Pinpoint the cell where the given text exists, returning its [X, Y] midpoint coordinate. 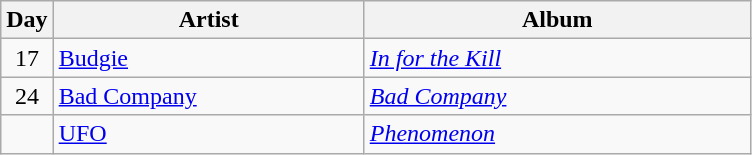
Artist [208, 20]
17 [27, 58]
Budgie [208, 58]
24 [27, 96]
UFO [208, 134]
Album [557, 20]
Phenomenon [557, 134]
In for the Kill [557, 58]
Day [27, 20]
